Return the (X, Y) coordinate for the center point of the cell that contains the specified text.  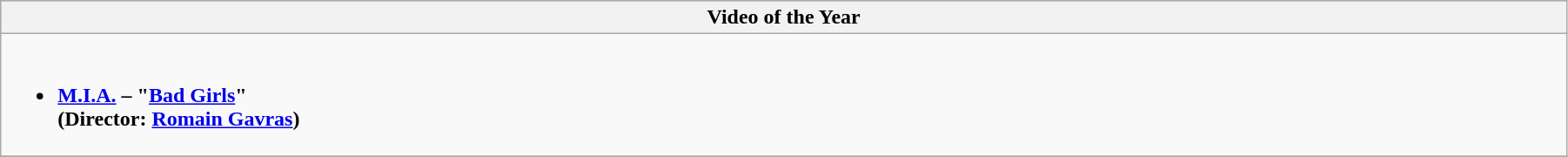
M.I.A. – "Bad Girls" (Director: Romain Gavras) (784, 95)
Video of the Year (784, 17)
